Search for the cell housing the specified text and yield its (x, y) center coordinate. 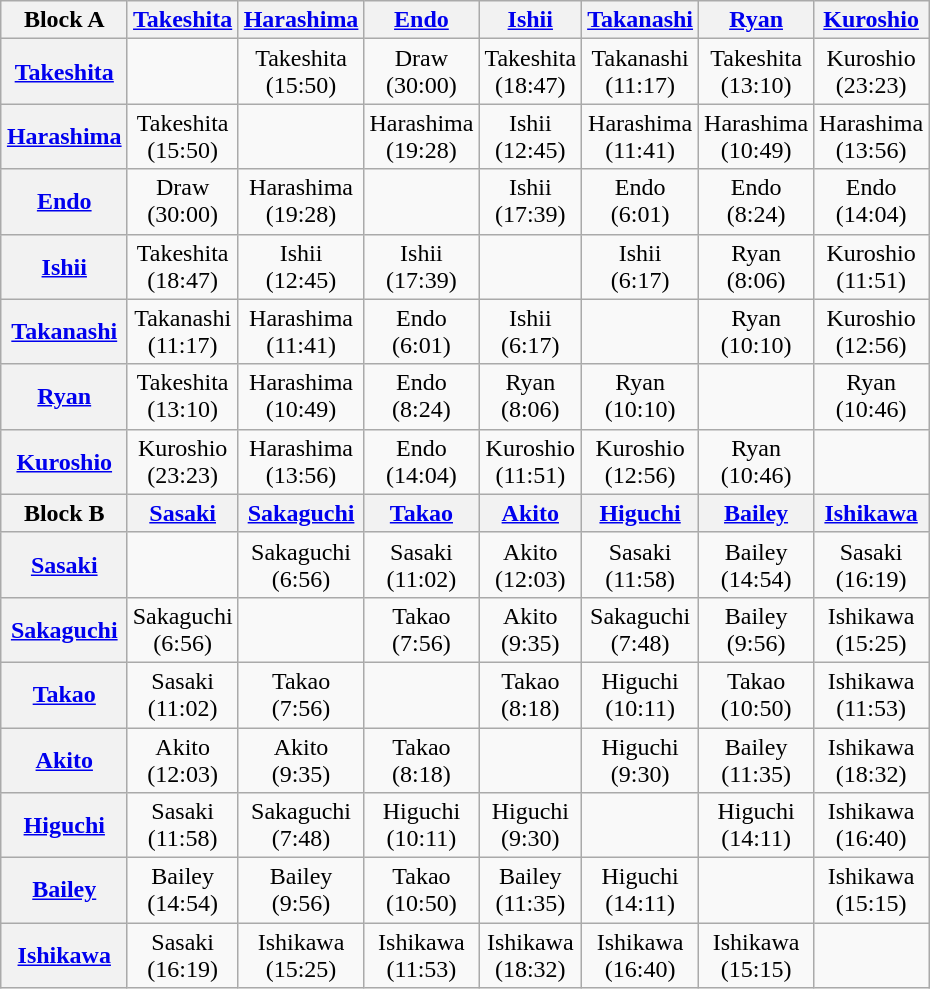
Block B (64, 513)
Block A (64, 20)
